From the cell containing the given text, extract its center point as (x, y) coordinate. 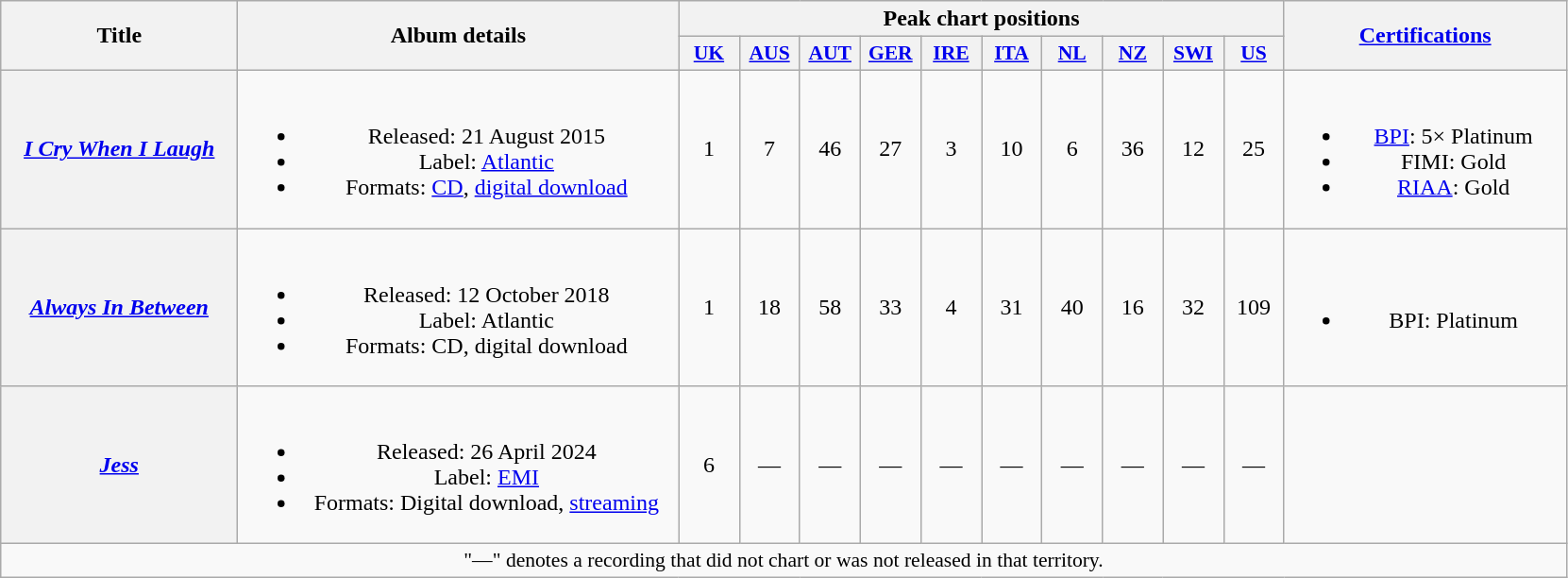
ITA (1012, 54)
10 (1012, 149)
33 (890, 308)
3 (951, 149)
US (1254, 54)
NZ (1133, 54)
GER (890, 54)
7 (769, 149)
I Cry When I Laugh (119, 149)
36 (1133, 149)
Released: 21 August 2015Label: AtlanticFormats: CD, digital download (459, 149)
Jess (119, 465)
40 (1072, 308)
UK (709, 54)
27 (890, 149)
Certifications (1425, 36)
Always In Between (119, 308)
31 (1012, 308)
12 (1193, 149)
AUT (830, 54)
BPI: Platinum (1425, 308)
16 (1133, 308)
Title (119, 36)
BPI: 5× PlatinumFIMI: GoldRIAA: Gold (1425, 149)
AUS (769, 54)
SWI (1193, 54)
Album details (459, 36)
25 (1254, 149)
18 (769, 308)
Peak chart positions (982, 19)
4 (951, 308)
109 (1254, 308)
"—" denotes a recording that did not chart or was not released in that territory. (784, 561)
58 (830, 308)
32 (1193, 308)
Released: 12 October 2018Label: AtlanticFormats: CD, digital download (459, 308)
IRE (951, 54)
46 (830, 149)
Released: 26 April 2024Label: EMIFormats: Digital download, streaming (459, 465)
NL (1072, 54)
